Find where the given text appears and provide that cell's center as (x, y) coordinate. 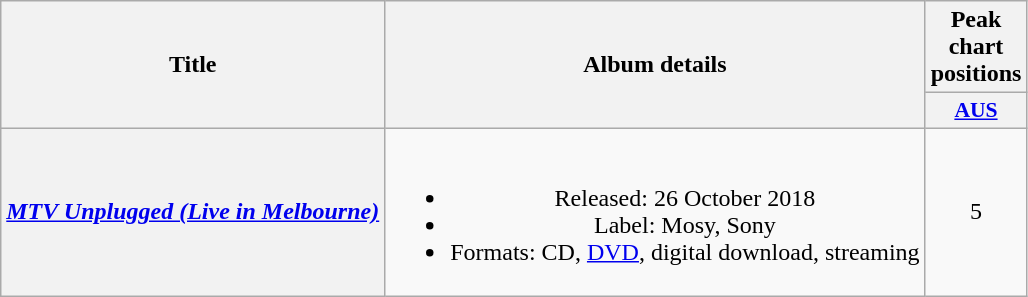
Peak chart positions (976, 47)
Album details (655, 65)
MTV Unplugged (Live in Melbourne) (193, 212)
AUS (976, 111)
5 (976, 212)
Released: 26 October 2018Label: Mosy, SonyFormats: CD, DVD, digital download, streaming (655, 212)
Title (193, 65)
